Capture the cell that displays the provided text and extract its [X, Y] central coordinate. 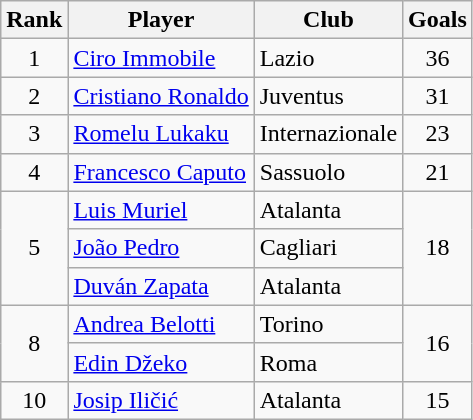
36 [438, 58]
Andrea Belotti [161, 324]
8 [34, 343]
31 [438, 96]
Internazionale [328, 134]
Player [161, 20]
21 [438, 172]
Cagliari [328, 248]
Luis Muriel [161, 210]
16 [438, 343]
1 [34, 58]
Romelu Lukaku [161, 134]
5 [34, 248]
João Pedro [161, 248]
Goals [438, 20]
18 [438, 248]
4 [34, 172]
Ciro Immobile [161, 58]
Francesco Caputo [161, 172]
Juventus [328, 96]
Cristiano Ronaldo [161, 96]
Josip Iličić [161, 400]
3 [34, 134]
15 [438, 400]
Club [328, 20]
Duván Zapata [161, 286]
23 [438, 134]
Rank [34, 20]
Edin Džeko [161, 362]
Roma [328, 362]
Sassuolo [328, 172]
10 [34, 400]
Lazio [328, 58]
Torino [328, 324]
2 [34, 96]
